Locate the cell with the specified text and output its [X, Y] center coordinate. 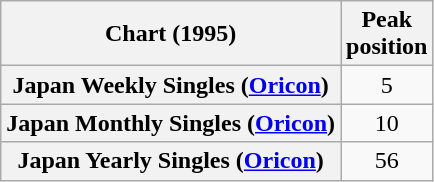
Japan Yearly Singles (Oricon) [171, 161]
10 [387, 123]
Japan Weekly Singles (Oricon) [171, 85]
Peakposition [387, 34]
Japan Monthly Singles (Oricon) [171, 123]
56 [387, 161]
Chart (1995) [171, 34]
5 [387, 85]
